Find where the given text appears and provide that cell's center as [x, y] coordinate. 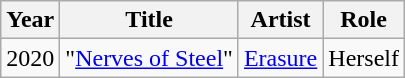
Herself [364, 58]
Title [150, 20]
Erasure [280, 58]
"Nerves of Steel" [150, 58]
Year [30, 20]
2020 [30, 58]
Role [364, 20]
Artist [280, 20]
